Pinpoint the cell where the given text exists, returning its (x, y) midpoint coordinate. 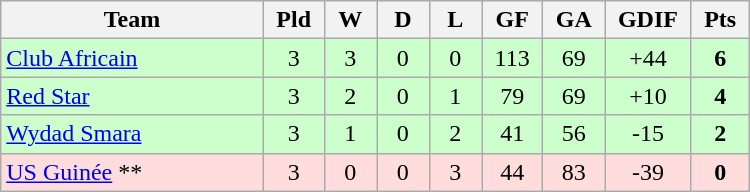
Club Africain (132, 58)
+10 (648, 96)
41 (512, 134)
GA (574, 20)
US Guinée ** (132, 172)
56 (574, 134)
GF (512, 20)
L (455, 20)
Pld (294, 20)
83 (574, 172)
D (403, 20)
4 (720, 96)
6 (720, 58)
Pts (720, 20)
44 (512, 172)
113 (512, 58)
GDIF (648, 20)
Team (132, 20)
-15 (648, 134)
W (350, 20)
79 (512, 96)
+44 (648, 58)
Wydad Smara (132, 134)
Red Star (132, 96)
-39 (648, 172)
